Provide the (X, Y) coordinate of the cell's center where the given text is located.  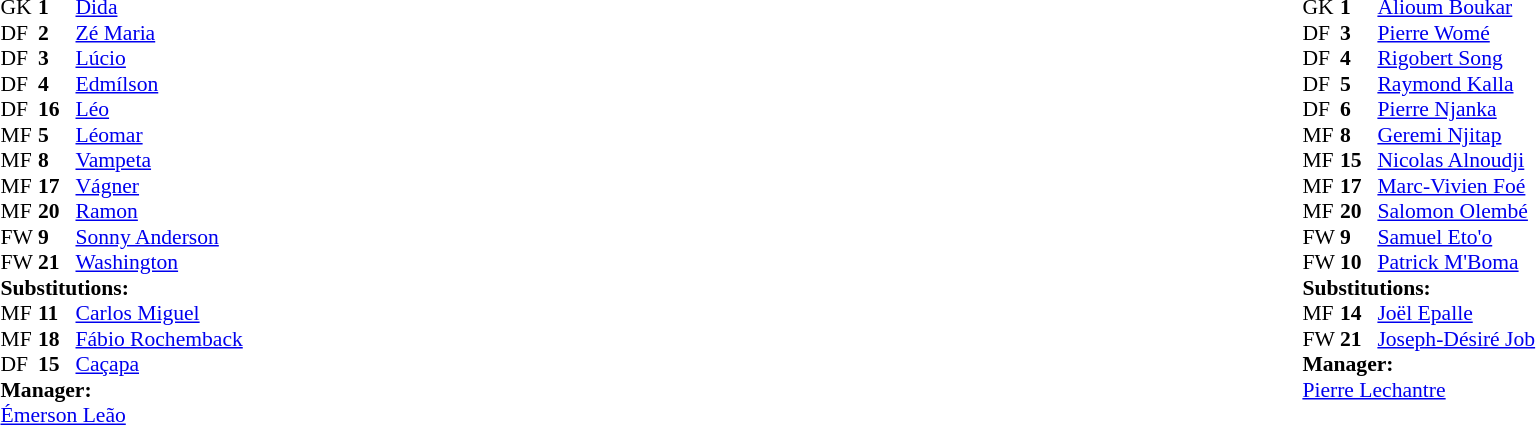
18 (57, 339)
16 (57, 109)
14 (1359, 313)
Rigobert Song (1456, 59)
11 (57, 313)
Salomon Olembé (1456, 211)
Vampeta (160, 161)
Caçapa (160, 365)
Washington (160, 263)
Ramon (160, 211)
Geremi Njitap (1456, 135)
Raymond Kalla (1456, 84)
Samuel Eto'o (1456, 237)
10 (1359, 263)
6 (1359, 109)
Zé Maria (160, 33)
Vágner (160, 186)
2 (57, 33)
Marc-Vivien Foé (1456, 186)
Léomar (160, 135)
Pierre Njanka (1456, 109)
Carlos Miguel (160, 313)
Fábio Rochemback (160, 339)
Léo (160, 109)
Joseph-Désiré Job (1456, 339)
Sonny Anderson (160, 237)
Patrick M'Boma (1456, 263)
Joël Epalle (1456, 313)
Edmílson (160, 84)
Lúcio (160, 59)
Pierre Womé (1456, 33)
Pierre Lechantre (1418, 390)
Nicolas Alnoudji (1456, 161)
